For the text-containing cell, return its midpoint in (x, y) coordinate format. 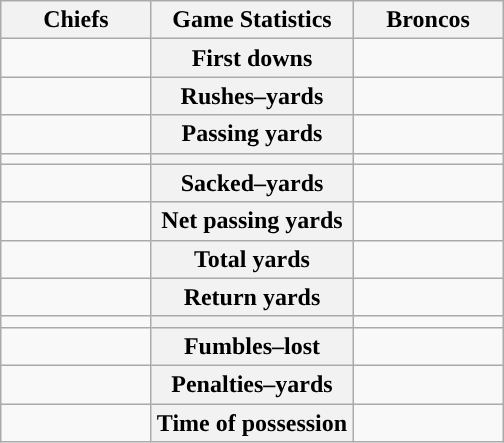
Total yards (252, 259)
Time of possession (252, 423)
Passing yards (252, 134)
Net passing yards (252, 221)
Fumbles–lost (252, 346)
Game Statistics (252, 20)
Broncos (428, 20)
Rushes–yards (252, 96)
First downs (252, 58)
Penalties–yards (252, 384)
Chiefs (76, 20)
Return yards (252, 297)
Sacked–yards (252, 183)
